Identify which cell holds the provided text, then report its (X, Y) central coordinate. 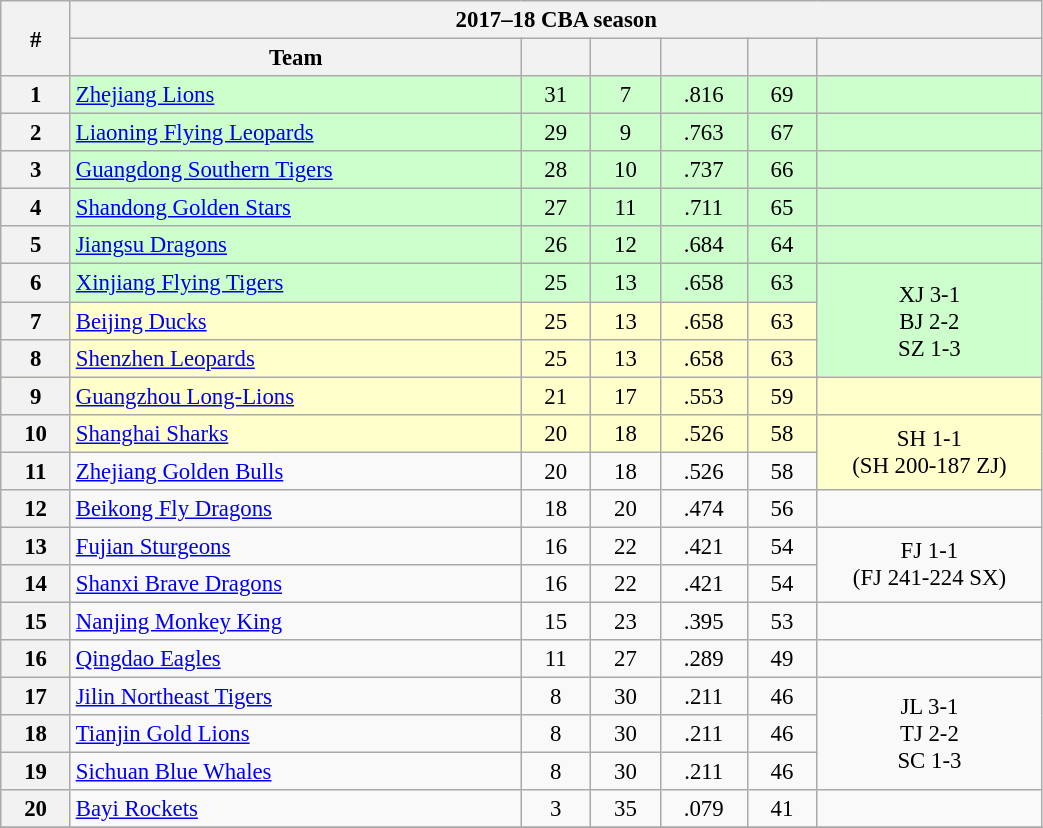
35 (626, 809)
19 (36, 772)
Zhejiang Lions (295, 95)
.737 (704, 170)
69 (782, 95)
31 (556, 95)
Shanghai Sharks (295, 433)
.289 (704, 659)
.816 (704, 95)
Guangzhou Long-Lions (295, 396)
.395 (704, 621)
JL 3-1TJ 2-2SC 1-3 (930, 734)
59 (782, 396)
Bayi Rockets (295, 809)
2 (36, 133)
6 (36, 283)
.553 (704, 396)
Shanxi Brave Dragons (295, 584)
Fujian Sturgeons (295, 546)
Shenzhen Leopards (295, 358)
.763 (704, 133)
.684 (704, 245)
4 (36, 208)
21 (556, 396)
Liaoning Flying Leopards (295, 133)
56 (782, 509)
41 (782, 809)
53 (782, 621)
66 (782, 170)
SH 1-1(SH 200-187 ZJ) (930, 452)
.474 (704, 509)
Beijing Ducks (295, 321)
2017–18 CBA season (556, 20)
5 (36, 245)
26 (556, 245)
1 (36, 95)
FJ 1-1(FJ 241-224 SX) (930, 564)
Qingdao Eagles (295, 659)
Shandong Golden Stars (295, 208)
Guangdong Southern Tigers (295, 170)
64 (782, 245)
67 (782, 133)
28 (556, 170)
Team (295, 58)
65 (782, 208)
49 (782, 659)
Nanjing Monkey King (295, 621)
# (36, 38)
14 (36, 584)
Jilin Northeast Tigers (295, 697)
.711 (704, 208)
.079 (704, 809)
Zhejiang Golden Bulls (295, 471)
Jiangsu Dragons (295, 245)
Tianjin Gold Lions (295, 734)
29 (556, 133)
23 (626, 621)
XJ 3-1BJ 2-2SZ 1-3 (930, 320)
Xinjiang Flying Tigers (295, 283)
Beikong Fly Dragons (295, 509)
Sichuan Blue Whales (295, 772)
